Extract the (x, y) coordinate from the center of the cell holding the provided text.  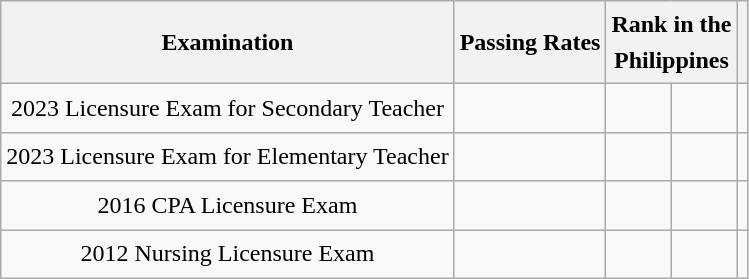
Examination (228, 42)
2012 Nursing Licensure Exam (228, 254)
2016 CPA Licensure Exam (228, 206)
Rank in thePhilippines (672, 42)
2023 Licensure Exam for Secondary Teacher (228, 108)
2023 Licensure Exam for Elementary Teacher (228, 156)
Passing Rates (530, 42)
